Scan for the cell matching the given text and deliver its (X, Y) coordinate at center. 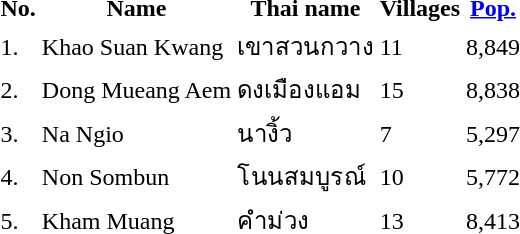
เขาสวนกวาง (306, 46)
Non Sombun (136, 176)
7 (420, 133)
15 (420, 90)
Na Ngio (136, 133)
ดงเมืองแอม (306, 90)
10 (420, 176)
11 (420, 46)
Dong Mueang Aem (136, 90)
นางิ้ว (306, 133)
โนนสมบูรณ์ (306, 176)
Khao Suan Kwang (136, 46)
